Capture the cell that displays the provided text and extract its [X, Y] central coordinate. 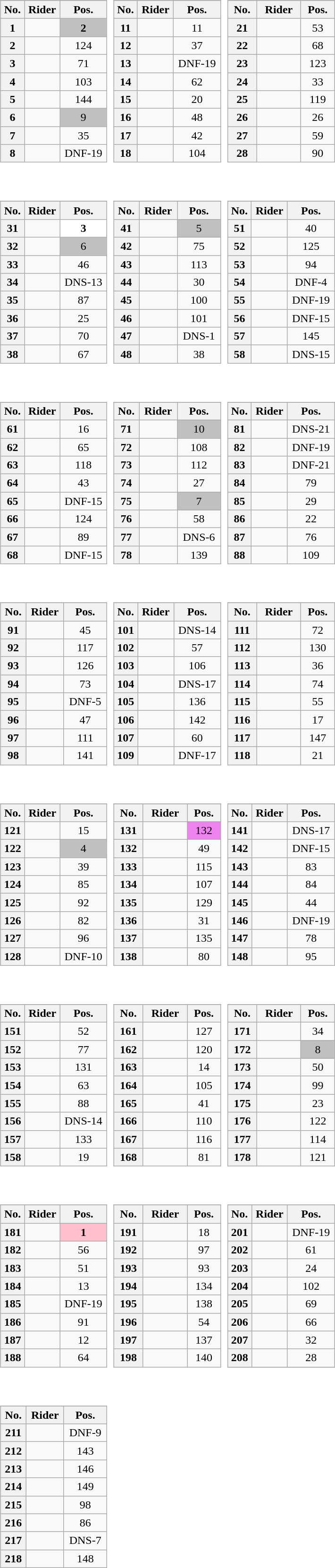
162 [128, 1049]
171 [243, 1031]
177 [243, 1139]
79 [311, 483]
176 [243, 1121]
No. Rider Pos. 101 DNS-14 102 57 103 106 104 DNS-17 105 136 106 142 107 60 109 DNF-17 [168, 677]
DNS-21 [311, 429]
49 [204, 849]
172 [243, 1049]
158 [12, 1157]
80 [204, 956]
DNS-15 [311, 354]
39 [84, 867]
No. Rider Pos. 161 127 162 120 163 14 164 105 165 41 166 110 167 116 168 81 [168, 1079]
155 [12, 1103]
194 [128, 1286]
50 [318, 1067]
204 [240, 1286]
192 [128, 1250]
161 [128, 1031]
193 [128, 1268]
207 [240, 1340]
140 [204, 1358]
186 [12, 1322]
10 [199, 429]
30 [199, 282]
216 [13, 1523]
182 [12, 1250]
60 [197, 738]
183 [12, 1268]
211 [13, 1433]
DNF-9 [85, 1433]
DNS-13 [83, 282]
205 [240, 1304]
208 [240, 1358]
9 [83, 118]
154 [12, 1085]
174 [243, 1085]
198 [128, 1358]
163 [128, 1067]
188 [12, 1358]
152 [12, 1049]
DNF-10 [84, 956]
20 [197, 100]
175 [243, 1103]
187 [12, 1340]
178 [243, 1157]
165 [128, 1103]
No. Rider Pos. 41 5 42 75 43 113 44 30 45 100 46 101 47 DNS-1 48 38 [168, 276]
166 [128, 1121]
153 [12, 1067]
184 [12, 1286]
218 [13, 1559]
70 [83, 336]
DNS-1 [199, 336]
59 [318, 136]
90 [318, 153]
69 [310, 1304]
No. Rider Pos. 191 18 192 97 193 93 194 134 195 138 196 54 197 137 198 140 [168, 1279]
DNS-6 [199, 537]
No. Rider Pos. 71 10 72 108 73 112 74 27 75 7 76 58 77 DNS-6 78 139 [168, 477]
89 [83, 537]
197 [128, 1340]
DNF-21 [311, 465]
203 [240, 1268]
196 [128, 1322]
151 [12, 1031]
195 [128, 1304]
19 [84, 1157]
128 [12, 956]
156 [12, 1121]
99 [318, 1085]
164 [128, 1085]
119 [318, 100]
139 [199, 555]
40 [311, 228]
110 [204, 1121]
201 [240, 1232]
191 [128, 1232]
167 [128, 1139]
173 [243, 1067]
149 [85, 1487]
213 [13, 1469]
202 [240, 1250]
DNF-17 [197, 756]
212 [13, 1451]
185 [12, 1304]
100 [199, 300]
29 [311, 501]
217 [13, 1541]
DNF-4 [311, 282]
181 [12, 1232]
120 [204, 1049]
DNS-7 [85, 1541]
DNF-5 [85, 702]
130 [318, 648]
No. Rider Pos. 131 132 132 49 133 115 134 107 135 129 136 31 137 135 138 80 [168, 878]
215 [13, 1505]
108 [199, 447]
129 [204, 903]
157 [12, 1139]
168 [128, 1157]
214 [13, 1487]
206 [240, 1322]
